Return the [X, Y] coordinate for the center point of the cell that contains the specified text.  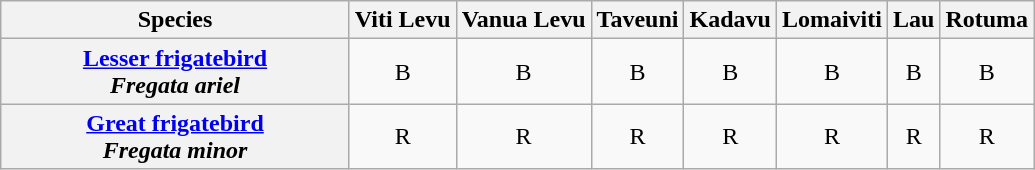
Species [176, 20]
Lau [913, 20]
Lomaiviti [832, 20]
Viti Levu [402, 20]
Vanua Levu [524, 20]
Lesser frigatebirdFregata ariel [176, 72]
Great frigatebirdFregata minor [176, 136]
Taveuni [638, 20]
Rotuma [987, 20]
Kadavu [730, 20]
